Capture the cell that displays the provided text and extract its [X, Y] central coordinate. 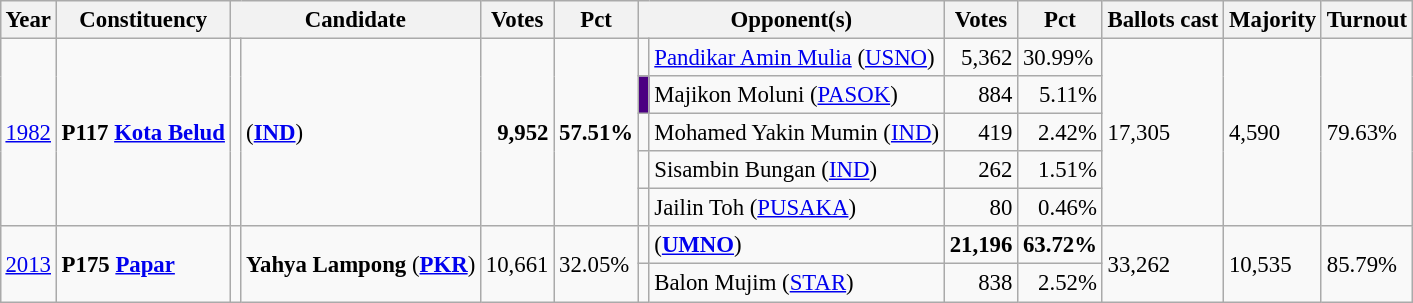
9,952 [518, 132]
2013 [28, 264]
P117 Kota Belud [143, 132]
419 [980, 133]
10,535 [1273, 264]
1.51% [1060, 170]
Mohamed Yakin Mumin (IND) [796, 133]
(IND) [361, 132]
Jailin Toh (PUSAKA) [796, 208]
21,196 [980, 245]
Sisambin Bungan (IND) [796, 170]
80 [980, 208]
Majikon Moluni (PASOK) [796, 95]
Yahya Lampong (PKR) [361, 264]
Majority [1273, 20]
1982 [28, 132]
Opponent(s) [791, 20]
838 [980, 283]
0.46% [1060, 208]
33,262 [1162, 264]
884 [980, 95]
P175 Papar [143, 264]
Constituency [143, 20]
2.52% [1060, 283]
Turnout [1366, 20]
5,362 [980, 57]
4,590 [1273, 132]
85.79% [1366, 264]
30.99% [1060, 57]
57.51% [596, 132]
Ballots cast [1162, 20]
262 [980, 170]
32.05% [596, 264]
Balon Mujim (STAR) [796, 283]
10,661 [518, 264]
5.11% [1060, 95]
(UMNO) [796, 245]
Pandikar Amin Mulia (USNO) [796, 57]
17,305 [1162, 132]
79.63% [1366, 132]
63.72% [1060, 245]
2.42% [1060, 133]
Candidate [355, 20]
Year [28, 20]
